Return the [X, Y] coordinate for the center point of the cell that contains the specified text.  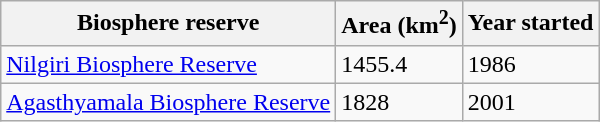
1455.4 [400, 64]
Agasthyamala Biosphere Reserve [168, 102]
Year started [530, 24]
1986 [530, 64]
Area (km2) [400, 24]
2001 [530, 102]
Nilgiri Biosphere Reserve [168, 64]
Biosphere reserve [168, 24]
1828 [400, 102]
